Pinpoint the cell where the given text exists, returning its [X, Y] midpoint coordinate. 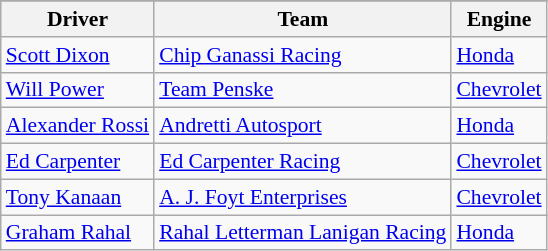
Rahal Letterman Lanigan Racing [302, 233]
Team [302, 19]
Ed Carpenter Racing [302, 162]
Alexander Rossi [78, 126]
Will Power [78, 90]
Andretti Autosport [302, 126]
Team Penske [302, 90]
Chip Ganassi Racing [302, 55]
Graham Rahal [78, 233]
Driver [78, 19]
Ed Carpenter [78, 162]
Tony Kanaan [78, 197]
Engine [498, 19]
Scott Dixon [78, 55]
A. J. Foyt Enterprises [302, 197]
